Pinpoint the cell where the given text exists, returning its (X, Y) midpoint coordinate. 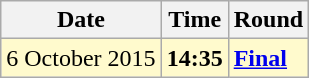
Final (268, 58)
Date (81, 20)
Time (194, 20)
Round (268, 20)
6 October 2015 (81, 58)
14:35 (194, 58)
